Determine the (X, Y) coordinate at the center of the cell enclosing the given text.  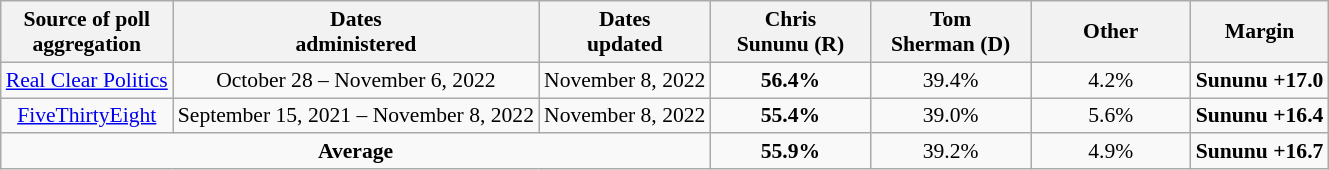
Average (356, 152)
55.4% (790, 116)
ChrisSununu (R) (790, 32)
55.9% (790, 152)
56.4% (790, 80)
5.6% (1111, 116)
Sununu +16.4 (1260, 116)
Datesadministered (356, 32)
October 28 – November 6, 2022 (356, 80)
4.2% (1111, 80)
39.2% (951, 152)
Sununu +17.0 (1260, 80)
Real Clear Politics (87, 80)
39.0% (951, 116)
4.9% (1111, 152)
September 15, 2021 – November 8, 2022 (356, 116)
FiveThirtyEight (87, 116)
Sununu +16.7 (1260, 152)
Other (1111, 32)
Source of pollaggregation (87, 32)
TomSherman (D) (951, 32)
39.4% (951, 80)
Datesupdated (624, 32)
Margin (1260, 32)
